From the cell containing the given text, extract its center point as (x, y) coordinate. 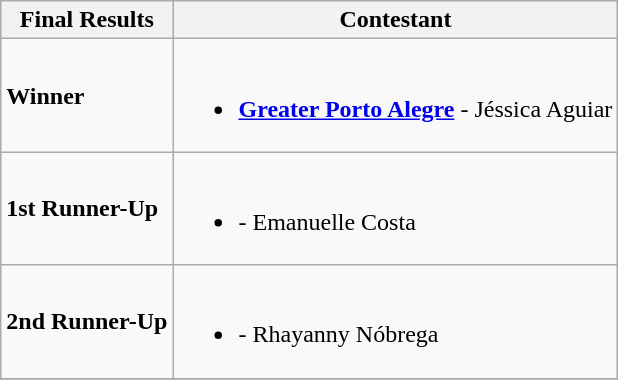
Winner (87, 96)
Final Results (87, 20)
2nd Runner-Up (87, 322)
Greater Porto Alegre - Jéssica Aguiar (396, 96)
Contestant (396, 20)
1st Runner-Up (87, 208)
- Emanuelle Costa (396, 208)
- Rhayanny Nóbrega (396, 322)
